Determine the (X, Y) coordinate at the center of the cell enclosing the given text.  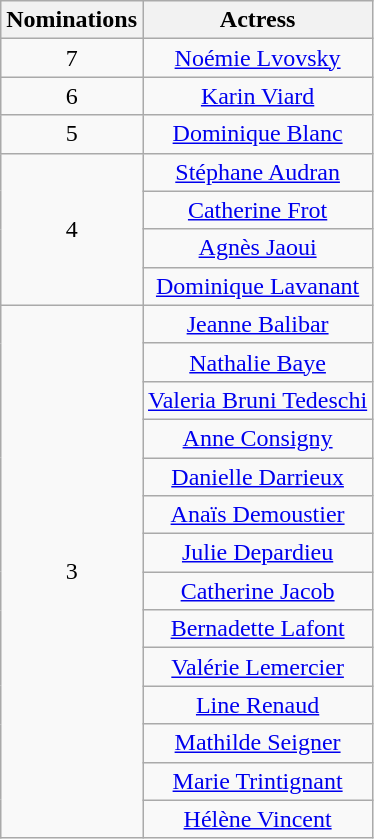
Dominique Blanc (257, 134)
6 (72, 96)
Bernadette Lafont (257, 629)
Line Renaud (257, 705)
3 (72, 572)
5 (72, 134)
Danielle Darrieux (257, 477)
Nominations (72, 20)
Valérie Lemercier (257, 667)
Karin Viard (257, 96)
Hélène Vincent (257, 819)
4 (72, 229)
Marie Trintignant (257, 781)
Julie Depardieu (257, 553)
Anne Consigny (257, 438)
Agnès Jaoui (257, 248)
Catherine Frot (257, 210)
Valeria Bruni Tedeschi (257, 400)
Mathilde Seigner (257, 743)
Catherine Jacob (257, 591)
Nathalie Baye (257, 362)
Stéphane Audran (257, 172)
Actress (257, 20)
Jeanne Balibar (257, 324)
7 (72, 58)
Noémie Lvovsky (257, 58)
Anaïs Demoustier (257, 515)
Dominique Lavanant (257, 286)
